Output the [X, Y] coordinate of the center of the cell containing the given text.  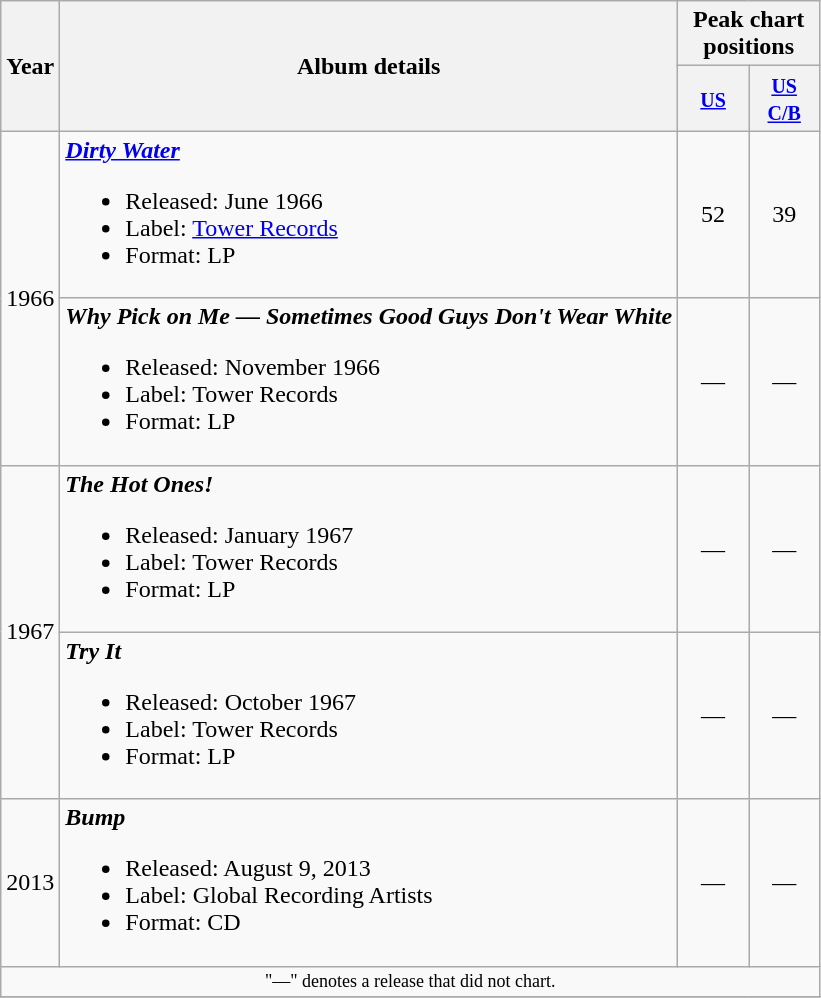
Year [30, 66]
BumpReleased: August 9, 2013Label: Global Recording Artists Format: CD [369, 882]
52 [714, 214]
2013 [30, 882]
Album details [369, 66]
Peak chart positions [749, 34]
1967 [30, 632]
39 [784, 214]
Try ItReleased: October 1967Label: Tower Records Format: LP [369, 716]
"—" denotes a release that did not chart. [410, 982]
Dirty WaterReleased: June 1966Label: Tower Records Format: LP [369, 214]
US [714, 98]
US C/B [784, 98]
The Hot Ones!Released: January 1967Label: Tower Records Format: LP [369, 548]
Why Pick on Me — Sometimes Good Guys Don't Wear WhiteReleased: November 1966Label: Tower Records Format: LP [369, 382]
1966 [30, 298]
